Detect which cell encompasses the target text, then output its [X, Y] center coordinate. 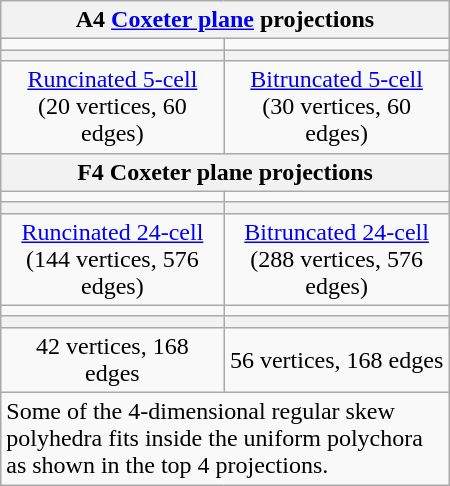
56 vertices, 168 edges [336, 360]
Some of the 4-dimensional regular skew polyhedra fits inside the uniform polychora as shown in the top 4 projections. [225, 438]
F4 Coxeter plane projections [225, 172]
Runcinated 24-cell(144 vertices, 576 edges) [112, 259]
42 vertices, 168 edges [112, 360]
Runcinated 5-cell(20 vertices, 60 edges) [112, 107]
Bitruncated 24-cell(288 vertices, 576 edges) [336, 259]
Bitruncated 5-cell(30 vertices, 60 edges) [336, 107]
A4 Coxeter plane projections [225, 20]
